Output the (x, y) coordinate of the center of the cell containing the given text.  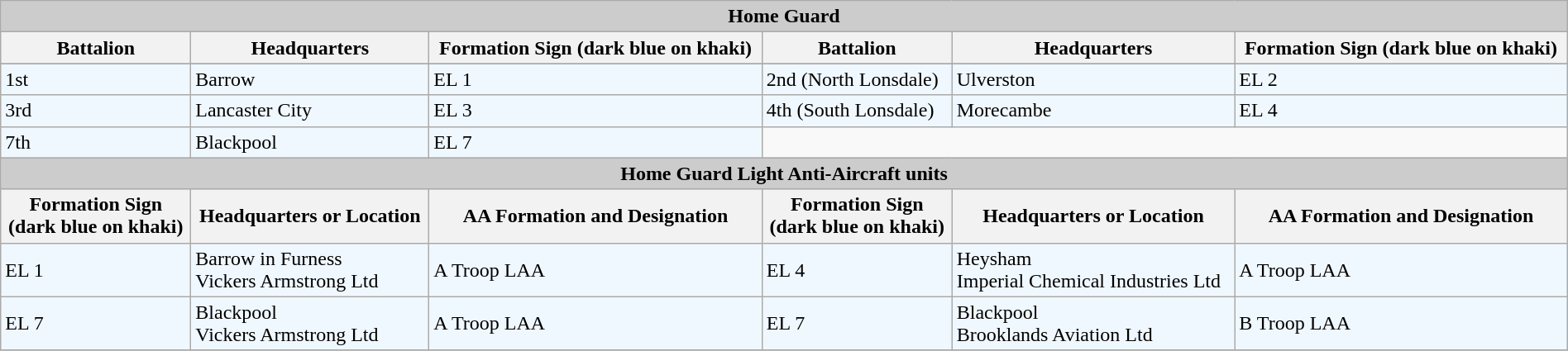
3rd (96, 111)
B Troop LAA (1401, 324)
Blackpool Vickers Armstrong Ltd (310, 324)
4th (South Lonsdale) (857, 111)
Barrow in Furness Vickers Armstrong Ltd (310, 269)
2nd (North Lonsdale) (857, 79)
Ulverston (1093, 79)
Morecambe (1093, 111)
Home Guard (784, 17)
Home Guard Light Anti-Aircraft units (784, 173)
Heysham Imperial Chemical Industries Ltd (1093, 269)
1st (96, 79)
EL 2 (1401, 79)
Lancaster City (310, 111)
7th (96, 142)
Barrow (310, 79)
Blackpool (310, 142)
Blackpool Brooklands Aviation Ltd (1093, 324)
EL 3 (595, 111)
